Provide the [x, y] coordinate of the cell's center where the given text is located.  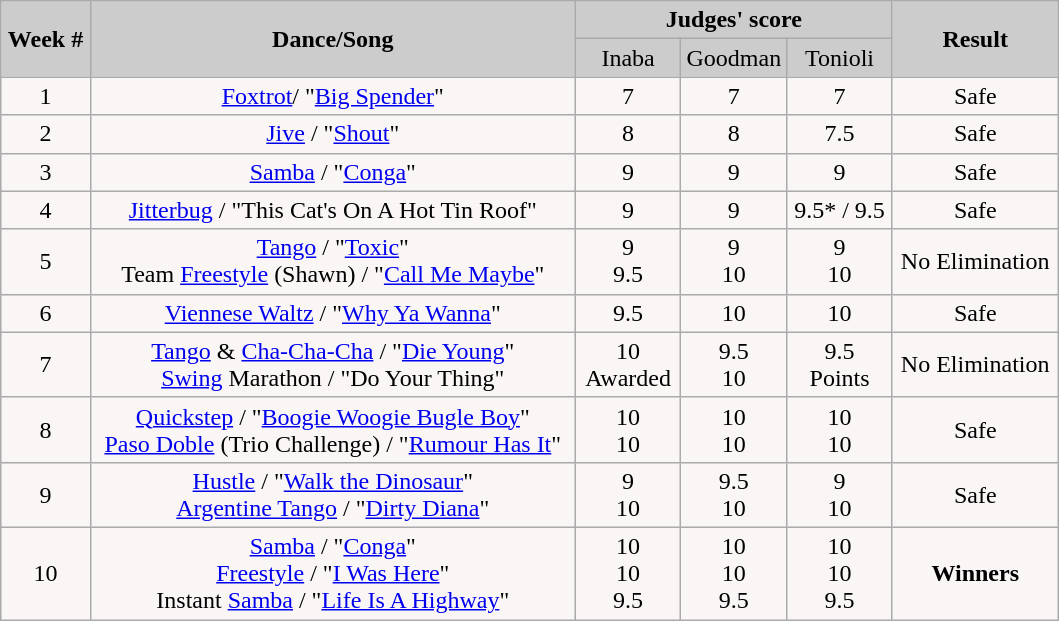
Goodman [734, 58]
Viennese Waltz / "Why Ya Wanna" [332, 313]
Tonioli [840, 58]
10Awarded [628, 364]
Foxtrot/ "Big Spender" [332, 96]
Tango / "Toxic"Team Freestyle (Shawn) / "Call Me Maybe" [332, 262]
Dance/Song [332, 39]
Jive / "Shout" [332, 134]
Samba / "Conga"Freestyle / "I Was Here"Instant Samba / "Life Is A Highway" [332, 573]
7.5 [840, 134]
Tango & Cha-Cha-Cha / "Die Young"Swing Marathon / "Do Your Thing" [332, 364]
5 [46, 262]
Samba / "Conga" [332, 172]
9.5* / 9.5 [840, 210]
Judges' score [734, 20]
Result [975, 39]
1 [46, 96]
Winners [975, 573]
3 [46, 172]
Inaba [628, 58]
9.5 [628, 313]
9.5Points [840, 364]
99.5 [628, 262]
4 [46, 210]
Quickstep / "Boogie Woogie Bugle Boy"Paso Doble (Trio Challenge) / "Rumour Has It" [332, 430]
Week # [46, 39]
6 [46, 313]
Hustle / "Walk the Dinosaur"Argentine Tango / "Dirty Diana" [332, 494]
2 [46, 134]
Jitterbug / "This Cat's On A Hot Tin Roof" [332, 210]
